Locate the cell with the specified text and output its (x, y) center coordinate. 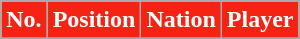
No. (24, 20)
Position (94, 20)
Player (260, 20)
Nation (181, 20)
